For the text-containing cell, return its midpoint in [X, Y] coordinate format. 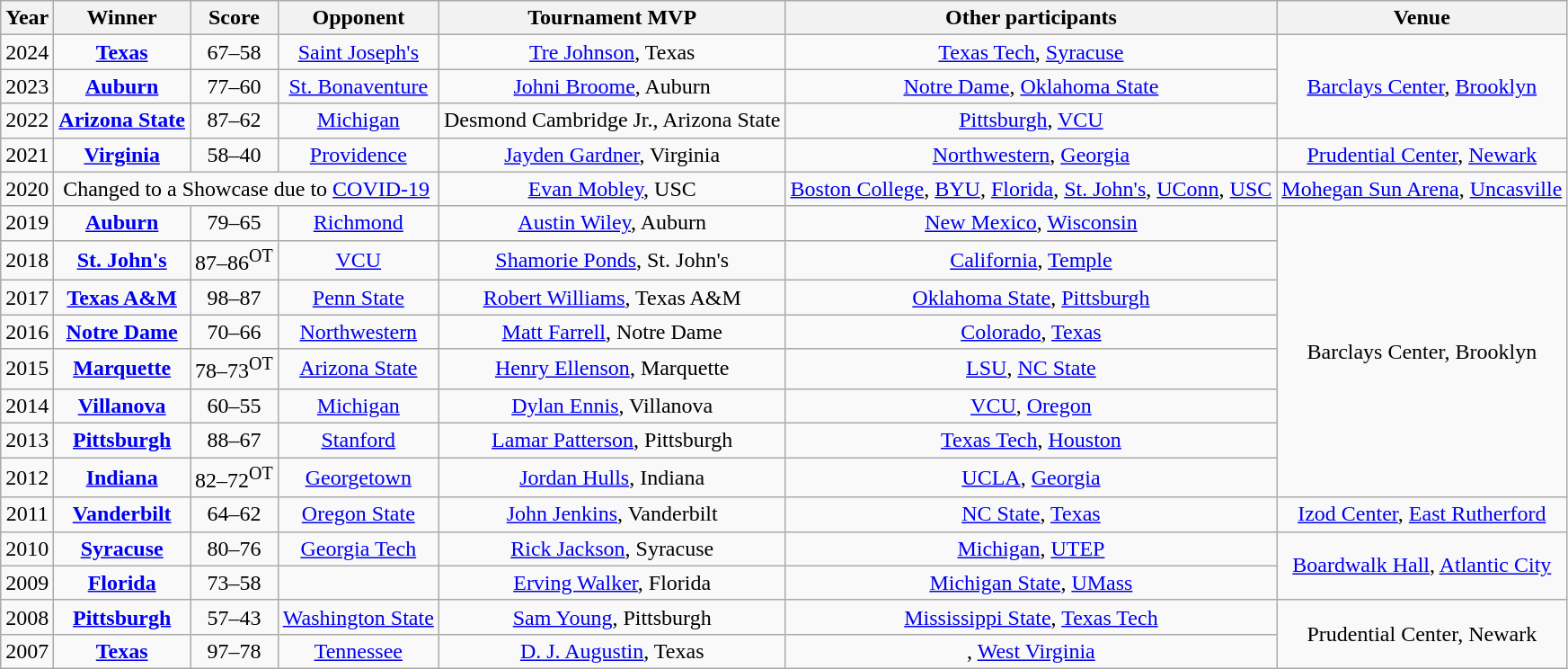
2017 [27, 298]
Jayden Gardner, Virginia [612, 155]
Providence [358, 155]
Notre Dame [122, 332]
2010 [27, 549]
87–86OT [235, 261]
Penn State [358, 298]
Saint Joseph's [358, 52]
79–65 [235, 223]
Marquette [122, 369]
Johni Broome, Auburn [612, 86]
2012 [27, 478]
82–72OT [235, 478]
Northwestern [358, 332]
Texas A&M [122, 298]
67–58 [235, 52]
2022 [27, 120]
80–76 [235, 549]
Winner [122, 18]
Texas Tech, Houston [1032, 440]
Izod Center, East Rutherford [1422, 514]
57–43 [235, 617]
Northwestern, Georgia [1032, 155]
2014 [27, 406]
2023 [27, 86]
, West Virginia [1032, 651]
Stanford [358, 440]
87–62 [235, 120]
Mohegan Sun Arena, Uncasville [1422, 189]
Tennessee [358, 651]
2013 [27, 440]
Georgia Tech [358, 549]
64–62 [235, 514]
Austin Wiley, Auburn [612, 223]
Texas Tech, Syracuse [1032, 52]
Georgetown [358, 478]
UCLA, Georgia [1032, 478]
Changed to a Showcase due to COVID-19 [246, 189]
Villanova [122, 406]
California, Temple [1032, 261]
St. Bonaventure [358, 86]
Virginia [122, 155]
97–78 [235, 651]
Opponent [358, 18]
Evan Mobley, USC [612, 189]
78–73OT [235, 369]
Colorado, Texas [1032, 332]
Dylan Ennis, Villanova [612, 406]
88–67 [235, 440]
60–55 [235, 406]
Oklahoma State, Pittsburgh [1032, 298]
Year [27, 18]
Tournament MVP [612, 18]
Score [235, 18]
Pittsburgh, VCU [1032, 120]
NC State, Texas [1032, 514]
Rick Jackson, Syracuse [612, 549]
2021 [27, 155]
Henry Ellenson, Marquette [612, 369]
Notre Dame, Oklahoma State [1032, 86]
73–58 [235, 583]
Boston College, BYU, Florida, St. John's, UConn, USC [1032, 189]
98–87 [235, 298]
Michigan, UTEP [1032, 549]
Indiana [122, 478]
Michigan State, UMass [1032, 583]
Florida [122, 583]
2007 [27, 651]
Vanderbilt [122, 514]
Other participants [1032, 18]
VCU, Oregon [1032, 406]
John Jenkins, Vanderbilt [612, 514]
Washington State [358, 617]
Boardwalk Hall, Atlantic City [1422, 566]
2018 [27, 261]
Oregon State [358, 514]
2011 [27, 514]
58–40 [235, 155]
LSU, NC State [1032, 369]
2009 [27, 583]
2008 [27, 617]
2015 [27, 369]
Shamorie Ponds, St. John's [612, 261]
Jordan Hulls, Indiana [612, 478]
Mississippi State, Texas Tech [1032, 617]
Venue [1422, 18]
Matt Farrell, Notre Dame [612, 332]
2016 [27, 332]
70–66 [235, 332]
New Mexico, Wisconsin [1032, 223]
Lamar Patterson, Pittsburgh [612, 440]
Erving Walker, Florida [612, 583]
77–60 [235, 86]
Syracuse [122, 549]
St. John's [122, 261]
VCU [358, 261]
2019 [27, 223]
2024 [27, 52]
Desmond Cambridge Jr., Arizona State [612, 120]
Robert Williams, Texas A&M [612, 298]
2020 [27, 189]
Richmond [358, 223]
D. J. Augustin, Texas [612, 651]
Tre Johnson, Texas [612, 52]
Sam Young, Pittsburgh [612, 617]
